Scan for the cell matching the given text and deliver its (x, y) coordinate at center. 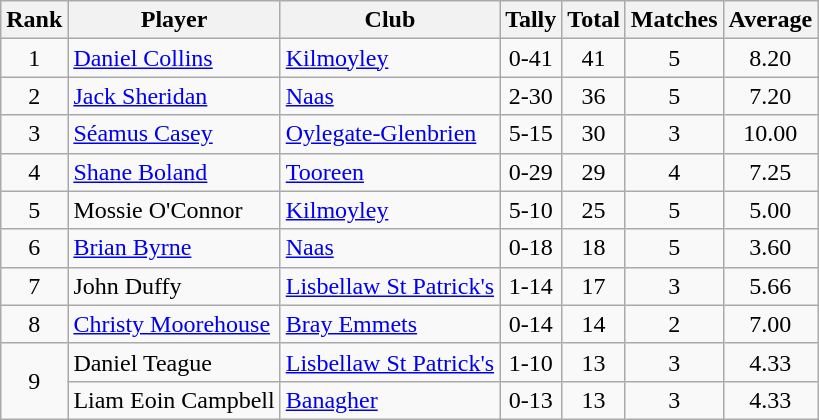
10.00 (770, 134)
Rank (34, 20)
30 (594, 134)
0-13 (531, 400)
Daniel Collins (174, 58)
36 (594, 96)
Mossie O'Connor (174, 210)
Average (770, 20)
Liam Eoin Campbell (174, 400)
8.20 (770, 58)
Tooreen (390, 172)
Bray Emmets (390, 324)
29 (594, 172)
18 (594, 248)
Matches (674, 20)
0-14 (531, 324)
Shane Boland (174, 172)
Brian Byrne (174, 248)
7 (34, 286)
1 (34, 58)
25 (594, 210)
Séamus Casey (174, 134)
5-10 (531, 210)
5.66 (770, 286)
1-10 (531, 362)
7.20 (770, 96)
5-15 (531, 134)
14 (594, 324)
8 (34, 324)
John Duffy (174, 286)
0-18 (531, 248)
6 (34, 248)
Jack Sheridan (174, 96)
3.60 (770, 248)
2-30 (531, 96)
7.00 (770, 324)
Daniel Teague (174, 362)
7.25 (770, 172)
0-29 (531, 172)
Total (594, 20)
0-41 (531, 58)
1-14 (531, 286)
17 (594, 286)
Tally (531, 20)
Club (390, 20)
Player (174, 20)
41 (594, 58)
5.00 (770, 210)
9 (34, 381)
Banagher (390, 400)
Christy Moorehouse (174, 324)
Oylegate-Glenbrien (390, 134)
